Find where the given text appears and provide that cell's center as [X, Y] coordinate. 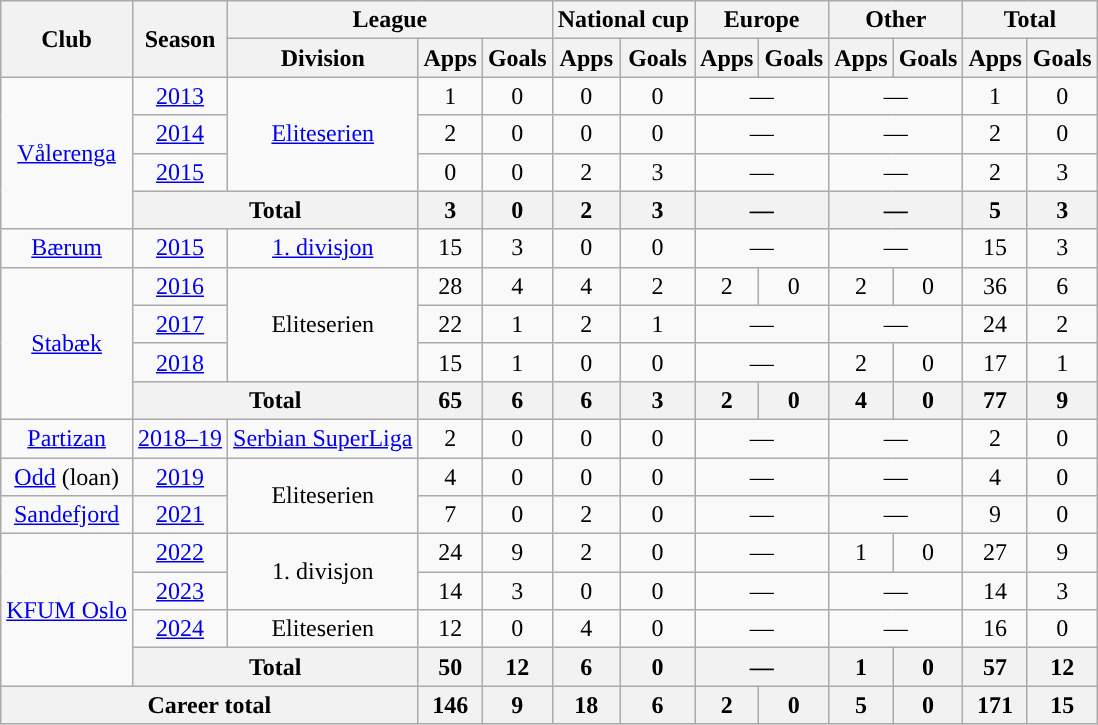
2018–19 [180, 438]
18 [586, 705]
28 [450, 286]
57 [995, 667]
Vålerenga [67, 153]
2017 [180, 324]
Odd (loan) [67, 477]
Partizan [67, 438]
7 [450, 515]
Bærum [67, 248]
Sandefjord [67, 515]
KFUM Oslo [67, 610]
77 [995, 400]
National cup [623, 20]
27 [995, 553]
2013 [180, 96]
2019 [180, 477]
65 [450, 400]
Season [180, 39]
2023 [180, 591]
Other [896, 20]
2021 [180, 515]
2016 [180, 286]
League [390, 20]
Division [323, 58]
Serbian SuperLiga [323, 438]
50 [450, 667]
Club [67, 39]
2022 [180, 553]
2018 [180, 362]
16 [995, 629]
22 [450, 324]
2014 [180, 134]
2024 [180, 629]
17 [995, 362]
171 [995, 705]
Career total [210, 705]
Europe [762, 20]
146 [450, 705]
Stabæk [67, 343]
36 [995, 286]
